Scan for the cell matching the given text and deliver its [X, Y] coordinate at center. 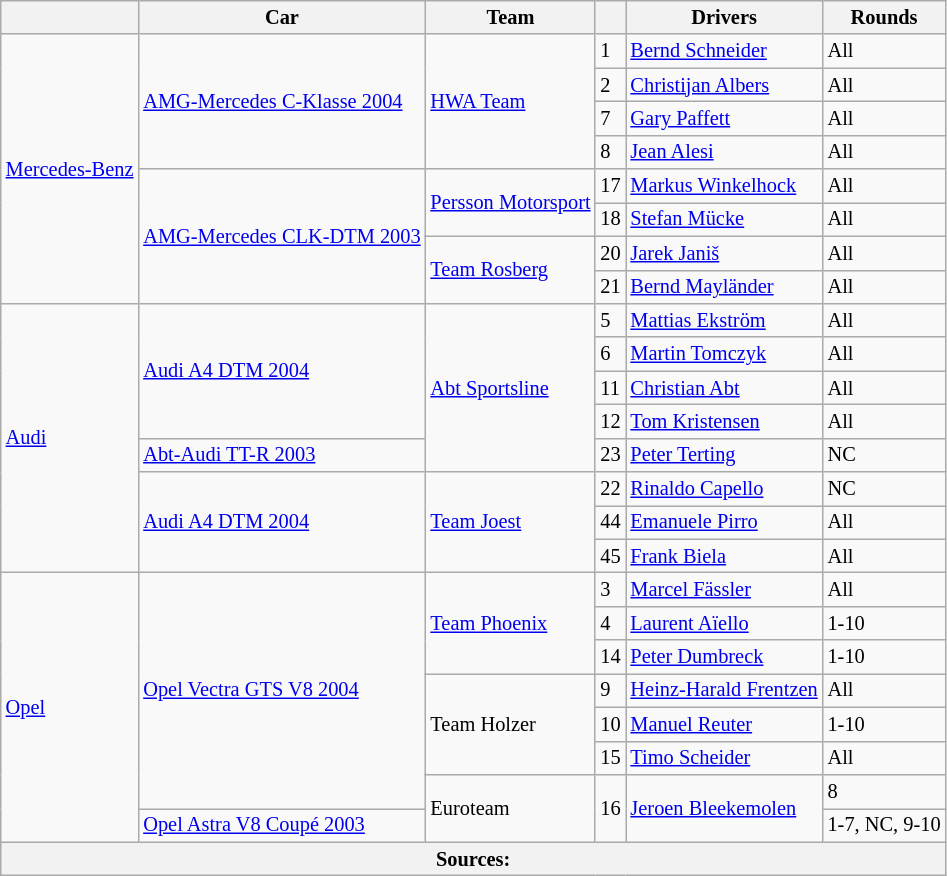
Mattias Ekström [724, 320]
Stefan Mücke [724, 219]
45 [610, 556]
1-7, NC, 9-10 [884, 825]
Euroteam [511, 808]
Rinaldo Capello [724, 489]
Jarek Janiš [724, 253]
AMG-Mercedes C-Klasse 2004 [282, 102]
Persson Motorsport [511, 202]
Abt Sportsline [511, 387]
3 [610, 589]
Peter Dumbreck [724, 657]
4 [610, 623]
Gary Paffett [724, 118]
6 [610, 354]
Christian Abt [724, 388]
12 [610, 421]
16 [610, 808]
18 [610, 219]
Rounds [884, 17]
Abt-Audi TT-R 2003 [282, 455]
Jean Alesi [724, 152]
Jeroen Bleekemolen [724, 808]
17 [610, 186]
Audi [70, 438]
20 [610, 253]
Timo Scheider [724, 758]
Heinz-Harald Frentzen [724, 690]
7 [610, 118]
Car [282, 17]
Frank Biela [724, 556]
15 [610, 758]
Sources: [474, 859]
HWA Team [511, 102]
Opel [70, 706]
44 [610, 522]
23 [610, 455]
Drivers [724, 17]
Christijan Albers [724, 85]
5 [610, 320]
Tom Kristensen [724, 421]
14 [610, 657]
Team [511, 17]
Bernd Schneider [724, 51]
Markus Winkelhock [724, 186]
11 [610, 388]
Bernd Mayländer [724, 287]
Mercedes-Benz [70, 168]
2 [610, 85]
Team Holzer [511, 724]
Manuel Reuter [724, 724]
Team Joest [511, 522]
9 [610, 690]
Opel Vectra GTS V8 2004 [282, 690]
Peter Terting [724, 455]
1 [610, 51]
Marcel Fässler [724, 589]
Team Rosberg [511, 270]
Opel Astra V8 Coupé 2003 [282, 825]
Laurent Aïello [724, 623]
Martin Tomczyk [724, 354]
Team Phoenix [511, 622]
21 [610, 287]
10 [610, 724]
22 [610, 489]
AMG-Mercedes CLK-DTM 2003 [282, 236]
Emanuele Pirro [724, 522]
